Find where the given text appears and provide that cell's center as [X, Y] coordinate. 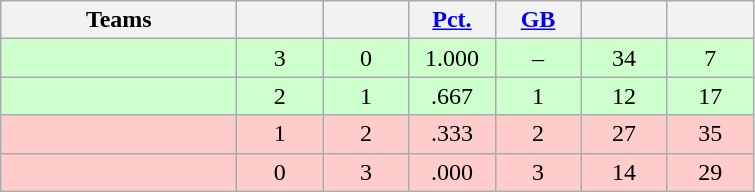
.667 [452, 96]
Teams [119, 20]
12 [624, 96]
.333 [452, 134]
– [538, 58]
34 [624, 58]
.000 [452, 172]
29 [710, 172]
27 [624, 134]
GB [538, 20]
14 [624, 172]
35 [710, 134]
1.000 [452, 58]
7 [710, 58]
17 [710, 96]
Pct. [452, 20]
